Detect which cell encompasses the target text, then output its (x, y) center coordinate. 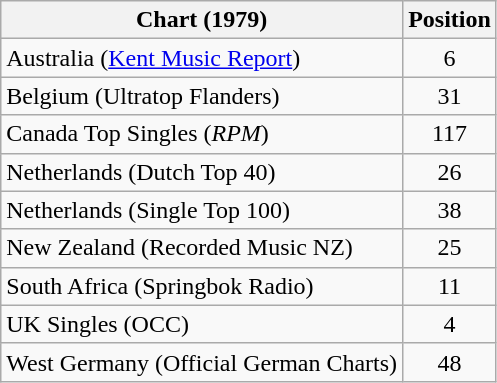
6 (450, 58)
Netherlands (Dutch Top 40) (202, 172)
4 (450, 324)
Position (450, 20)
Belgium (Ultratop Flanders) (202, 96)
Chart (1979) (202, 20)
25 (450, 248)
West Germany (Official German Charts) (202, 362)
Australia (Kent Music Report) (202, 58)
Canada Top Singles (RPM) (202, 134)
Netherlands (Single Top 100) (202, 210)
26 (450, 172)
38 (450, 210)
UK Singles (OCC) (202, 324)
New Zealand (Recorded Music NZ) (202, 248)
117 (450, 134)
31 (450, 96)
South Africa (Springbok Radio) (202, 286)
11 (450, 286)
48 (450, 362)
